Provide the [X, Y] coordinate of the cell's center where the given text is located.  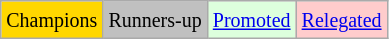
Relegated [342, 20]
Champions [52, 20]
Runners-up [155, 20]
Promoted [252, 20]
